Find where the given text appears and provide that cell's center as (x, y) coordinate. 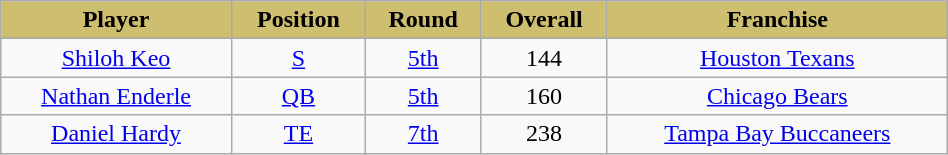
Houston Texans (777, 58)
Franchise (777, 20)
QB (298, 96)
7th (424, 134)
S (298, 58)
Shiloh Keo (116, 58)
Daniel Hardy (116, 134)
160 (544, 96)
Overall (544, 20)
Nathan Enderle (116, 96)
Round (424, 20)
Tampa Bay Buccaneers (777, 134)
238 (544, 134)
Player (116, 20)
Position (298, 20)
Chicago Bears (777, 96)
TE (298, 134)
144 (544, 58)
